Pinpoint the cell where the given text exists, returning its (x, y) midpoint coordinate. 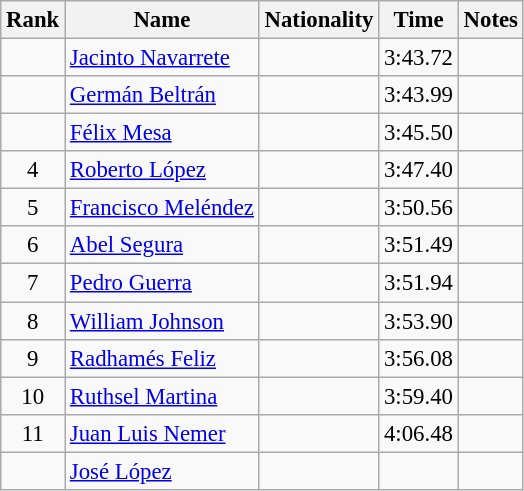
3:53.90 (419, 321)
William Johnson (162, 321)
3:56.08 (419, 358)
5 (33, 208)
3:50.56 (419, 208)
3:59.40 (419, 396)
Pedro Guerra (162, 283)
9 (33, 358)
Francisco Meléndez (162, 208)
8 (33, 321)
Jacinto Navarrete (162, 58)
Juan Luis Nemer (162, 433)
7 (33, 283)
3:51.94 (419, 283)
4 (33, 170)
Abel Segura (162, 245)
6 (33, 245)
11 (33, 433)
10 (33, 396)
Roberto López (162, 170)
Nationality (318, 20)
Notes (490, 20)
Time (419, 20)
Germán Beltrán (162, 95)
Name (162, 20)
3:43.99 (419, 95)
Ruthsel Martina (162, 396)
3:45.50 (419, 133)
4:06.48 (419, 433)
3:47.40 (419, 170)
3:43.72 (419, 58)
3:51.49 (419, 245)
Radhamés Feliz (162, 358)
José López (162, 471)
Félix Mesa (162, 133)
Rank (33, 20)
